Pinpoint the cell where the given text exists, returning its (X, Y) midpoint coordinate. 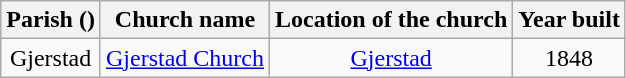
Year built (570, 20)
Gjerstad Church (184, 58)
Location of the church (392, 20)
Parish () (51, 20)
Church name (184, 20)
1848 (570, 58)
